From the cell containing the given text, extract its center point as (x, y) coordinate. 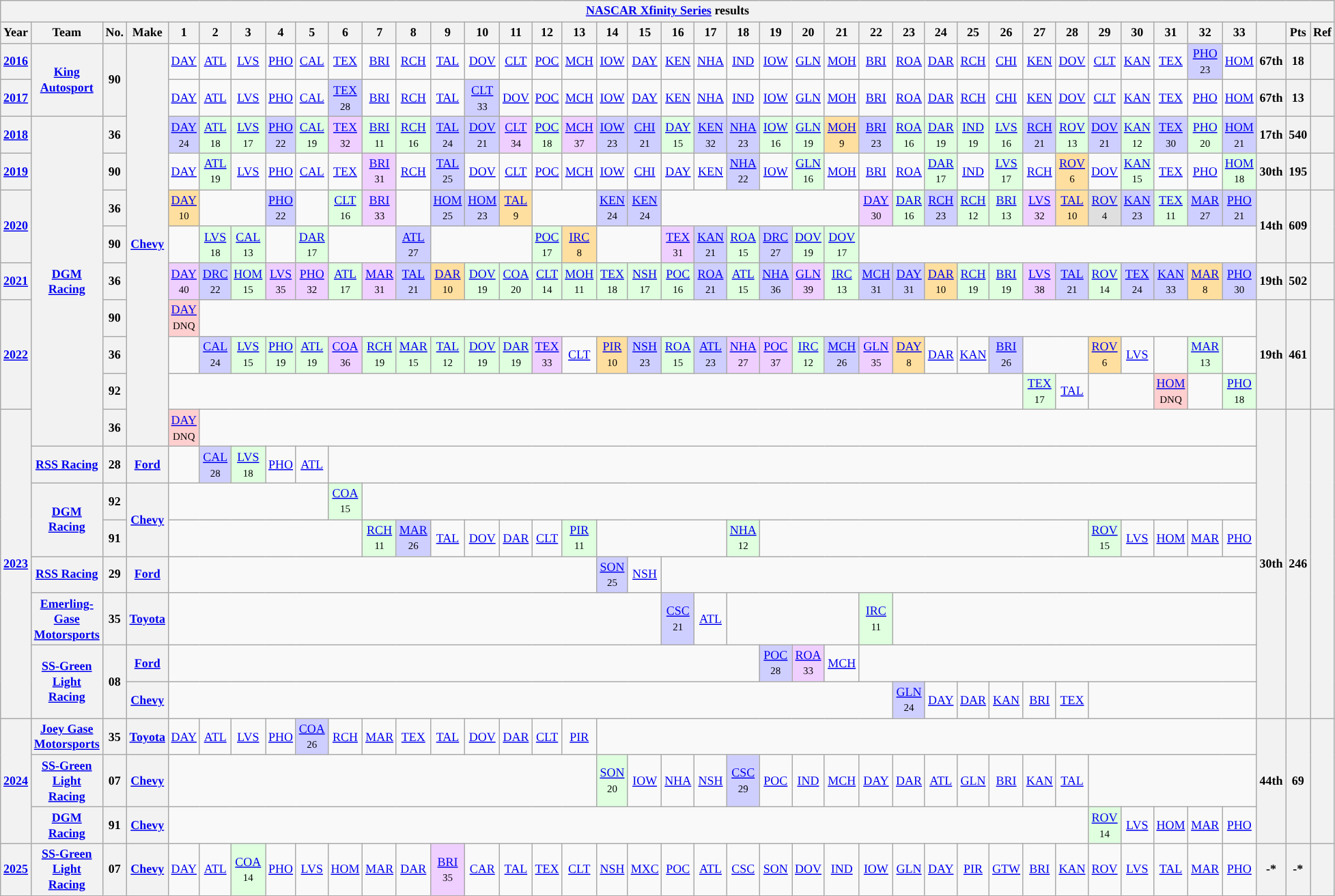
POC17 (547, 244)
23 (910, 33)
2020 (16, 227)
KEN32 (711, 135)
SON25 (613, 574)
3 (249, 33)
08 (115, 682)
LVS38 (1039, 281)
MAR8 (1205, 281)
SON20 (613, 781)
ROA16 (910, 135)
ROA33 (809, 663)
KAN12 (1137, 135)
NSH23 (645, 354)
BRI23 (876, 135)
DAY40 (184, 281)
69 (1298, 781)
PHO32 (311, 281)
ROV (1105, 869)
2018 (16, 135)
609 (1298, 227)
KAN33 (1170, 281)
10 (482, 33)
Year (16, 33)
26 (1007, 33)
DAY8 (910, 354)
2025 (16, 869)
IRC8 (579, 244)
1 (184, 33)
MAR15 (413, 354)
6 (346, 33)
2017 (16, 98)
DAY31 (910, 281)
NHA12 (743, 538)
DRC22 (215, 281)
IND19 (973, 135)
POC28 (776, 663)
NHA23 (743, 135)
MAR13 (1205, 354)
2019 (16, 171)
IOW16 (776, 135)
7 (380, 33)
TEX33 (547, 354)
BRI19 (1007, 281)
CSC (743, 869)
32 (1205, 33)
King Autosport (67, 79)
ATL17 (346, 281)
CAL13 (249, 244)
CAR (482, 869)
NHA22 (743, 171)
BRI26 (1007, 354)
MAR26 (413, 538)
NHA27 (743, 354)
DAY30 (876, 208)
502 (1298, 281)
CHI21 (645, 135)
IRC13 (841, 281)
RCH16 (413, 135)
19 (776, 33)
BRI11 (380, 135)
21 (841, 33)
DRC27 (776, 244)
IRC11 (876, 619)
2016 (16, 61)
17th (1271, 135)
461 (1298, 355)
31 (1170, 33)
CLT34 (516, 135)
KAN15 (1137, 171)
CLT16 (346, 208)
TAL10 (1072, 208)
ATL23 (711, 354)
PIR10 (613, 354)
PIR11 (579, 538)
15 (645, 33)
LVS16 (1007, 135)
24 (941, 33)
44th (1271, 781)
2022 (16, 355)
195 (1298, 171)
HOM15 (249, 281)
DOV17 (841, 244)
ROV13 (1072, 135)
30 (1137, 33)
CAL28 (215, 464)
TEX17 (1039, 391)
HOM21 (1240, 135)
11 (516, 33)
PHO30 (1240, 281)
2 (215, 33)
CAL19 (311, 135)
HOM18 (1240, 171)
PHO18 (1240, 391)
MAR27 (1205, 208)
HOMDNQ (1170, 391)
14th (1271, 227)
GLN24 (910, 700)
16 (678, 33)
COA15 (346, 501)
NASCAR Xfinity Series results (668, 11)
25 (973, 33)
20 (809, 33)
IOW23 (613, 135)
GLN35 (876, 354)
BRI31 (380, 171)
POC18 (547, 135)
POC16 (678, 281)
Team (67, 33)
14 (613, 33)
PHO21 (1240, 208)
Ref (1323, 33)
NHA36 (776, 281)
GLN19 (809, 135)
246 (1298, 564)
MCH37 (579, 135)
TEX11 (1170, 208)
HOM23 (482, 208)
COA26 (311, 737)
ROV4 (1105, 208)
ATL27 (413, 244)
27 (1039, 33)
BRI33 (380, 208)
ATL15 (743, 281)
CAL24 (215, 354)
SON (776, 869)
TEX30 (1170, 135)
2023 (16, 564)
TEX28 (346, 98)
Make (147, 33)
No. (115, 33)
TEX18 (613, 281)
ROA21 (711, 281)
Emerling-Gase Motorsports (67, 619)
33 (1240, 33)
TEX24 (1137, 281)
2021 (16, 281)
Joey Gase Motorsports (67, 737)
PHO23 (1205, 61)
ROV15 (1105, 538)
DAR16 (910, 208)
TAL12 (448, 354)
2024 (16, 781)
ATL18 (215, 135)
TEX31 (678, 244)
GLN39 (809, 281)
KAN23 (1137, 208)
POC37 (776, 354)
PHO19 (281, 354)
5 (311, 33)
RCH11 (380, 538)
CSC21 (678, 619)
COA20 (516, 281)
CLT14 (547, 281)
12 (547, 33)
TAL9 (516, 208)
TEX32 (346, 135)
DAY24 (184, 135)
RCH12 (973, 208)
KAN21 (711, 244)
COA14 (249, 869)
MOH9 (841, 135)
DAY10 (184, 208)
MCH26 (841, 354)
540 (1298, 135)
22 (876, 33)
CSC29 (743, 781)
MCH31 (876, 281)
9 (448, 33)
IRC12 (809, 354)
HOM25 (448, 208)
BRI35 (448, 869)
Pts (1298, 33)
17 (711, 33)
LVS15 (249, 354)
DAY15 (678, 135)
MXC (645, 869)
LVS35 (281, 281)
GTW (1007, 869)
LVS32 (1039, 208)
TAL24 (448, 135)
MOH11 (579, 281)
MAR31 (380, 281)
PHO20 (1205, 135)
4 (281, 33)
COA36 (346, 354)
RCH21 (1039, 135)
NSH17 (645, 281)
8 (413, 33)
TAL25 (448, 171)
BRI13 (1007, 208)
RCH23 (941, 208)
GLN16 (809, 171)
CLT33 (482, 98)
